Return the (X, Y) coordinate for the center point of the cell that contains the specified text.  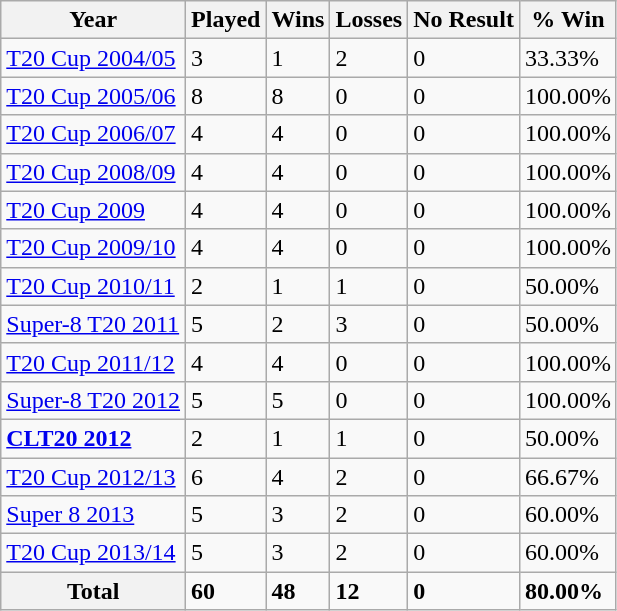
Super-8 T20 2011 (94, 324)
33.33% (568, 58)
12 (369, 591)
T20 Cup 2011/12 (94, 362)
T20 Cup 2009 (94, 210)
T20 Cup 2013/14 (94, 553)
66.67% (568, 477)
CLT20 2012 (94, 438)
T20 Cup 2012/13 (94, 477)
Played (226, 20)
% Win (568, 20)
48 (298, 591)
T20 Cup 2004/05 (94, 58)
Total (94, 591)
T20 Cup 2005/06 (94, 96)
6 (226, 477)
Wins (298, 20)
No Result (464, 20)
T20 Cup 2006/07 (94, 134)
T20 Cup 2010/11 (94, 286)
Super 8 2013 (94, 515)
T20 Cup 2009/10 (94, 248)
Year (94, 20)
Super-8 T20 2012 (94, 400)
80.00% (568, 591)
Losses (369, 20)
60 (226, 591)
T20 Cup 2008/09 (94, 172)
